Identify which cell holds the provided text, then report its (x, y) central coordinate. 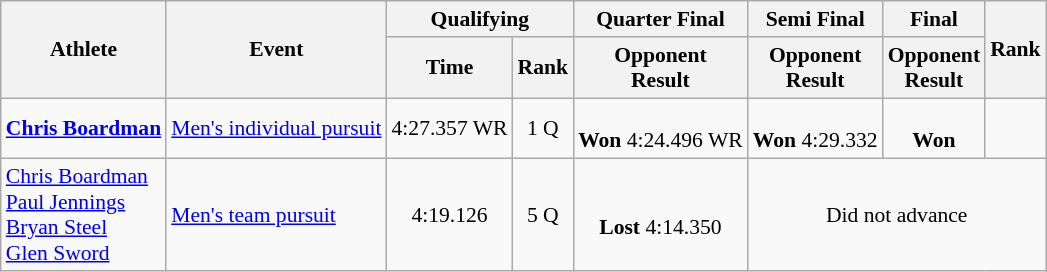
Athlete (84, 50)
Won 4:24.496 WR (660, 128)
4:19.126 (449, 215)
Men's team pursuit (276, 215)
4:27.357 WR (449, 128)
Chris BoardmanPaul JenningsBryan SteelGlen Sword (84, 215)
Semi Final (816, 19)
Final (934, 19)
Won 4:29.332 (816, 128)
Men's individual pursuit (276, 128)
Quarter Final (660, 19)
Did not advance (897, 215)
5 Q (544, 215)
Chris Boardman (84, 128)
1 Q (544, 128)
Won (934, 128)
Lost 4:14.350 (660, 215)
Event (276, 50)
Qualifying (480, 19)
Time (449, 68)
